Scan for the cell matching the given text and deliver its (X, Y) coordinate at center. 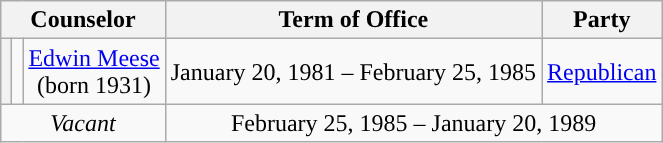
January 20, 1981 – February 25, 1985 (353, 72)
February 25, 1985 – January 20, 1989 (414, 123)
Republican (602, 72)
Vacant (83, 123)
Party (602, 20)
Edwin Meese(born 1931) (94, 72)
Counselor (83, 20)
Term of Office (353, 20)
